Locate the cell with the specified text and output its [x, y] center coordinate. 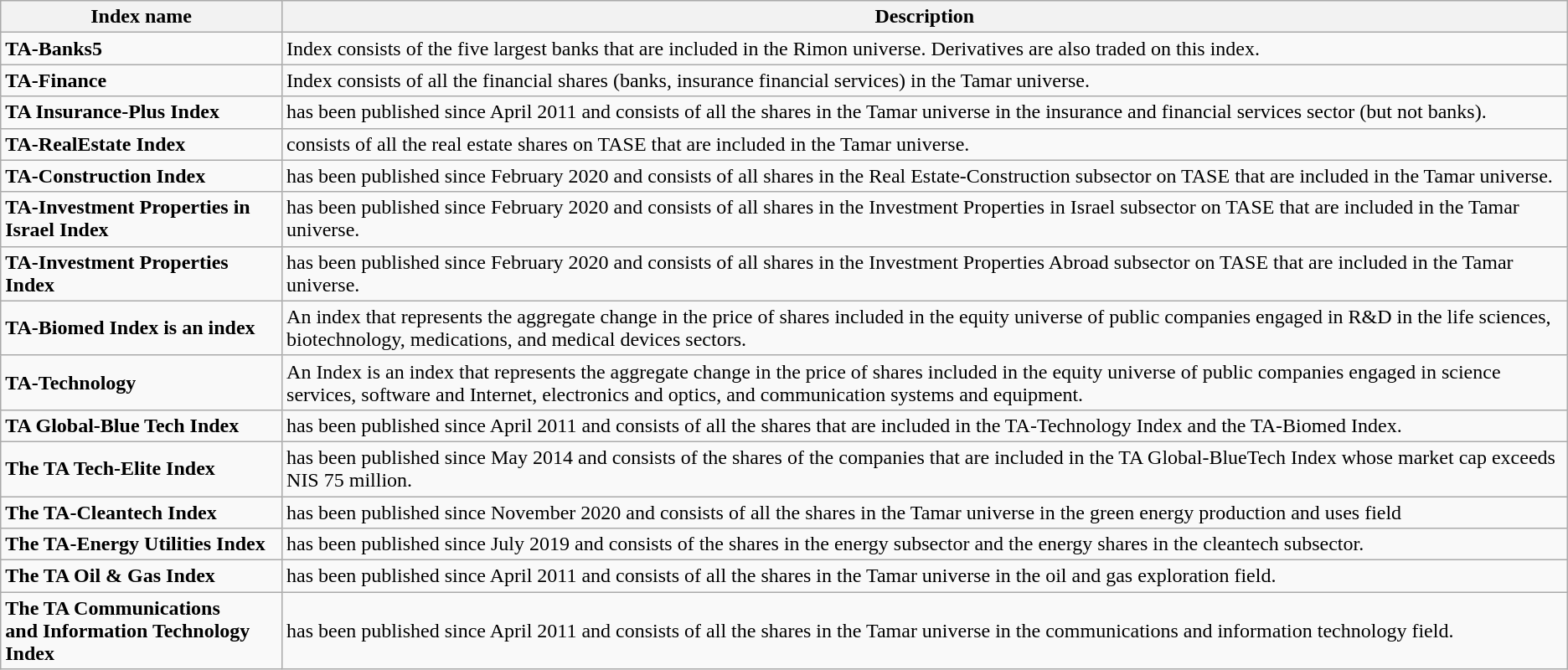
TA-RealEstate Index [142, 144]
has been published since July 2019 and consists of the shares in the energy subsector and the energy shares in the cleantech subsector. [925, 544]
TA-Finance [142, 80]
TA Insurance-Plus Index [142, 112]
has been published since November 2020 and consists of all the shares in the Tamar universe in the green energy production and uses field [925, 512]
The TA Tech-Elite Index [142, 469]
TA-Investment Properties in Israel Index [142, 219]
has been published since April 2011 and consists of all the shares in the Tamar universe in the communications and information technology field. [925, 631]
has been published since April 2011 and consists of all the shares in the Tamar universe in the oil and gas exploration field. [925, 576]
Description [925, 17]
TA-Investment Properties Index [142, 273]
Index consists of the five largest banks that are included in the Rimon universe. Derivatives are also traded on this index. [925, 49]
The TA Oil & Gas Index [142, 576]
TA-Construction Index [142, 176]
consists of all the real estate shares on TASE that are included in the Tamar universe. [925, 144]
The TA-Energy Utilities Index [142, 544]
TA Global-Blue Tech Index [142, 425]
has been published since April 2011 and consists of all the shares that are included in the TA-Technology Index and the TA-Biomed Index. [925, 425]
TA-Biomed Index is an index [142, 328]
Index name [142, 17]
The TA-Cleantech Index [142, 512]
The TA Communicationsand Information Technology Index [142, 631]
TA-Banks5 [142, 49]
Index consists of all the financial shares (banks, insurance financial services) in the Tamar universe. [925, 80]
TA-Technology [142, 382]
